Return (x, y) of the center of cell containing provided text 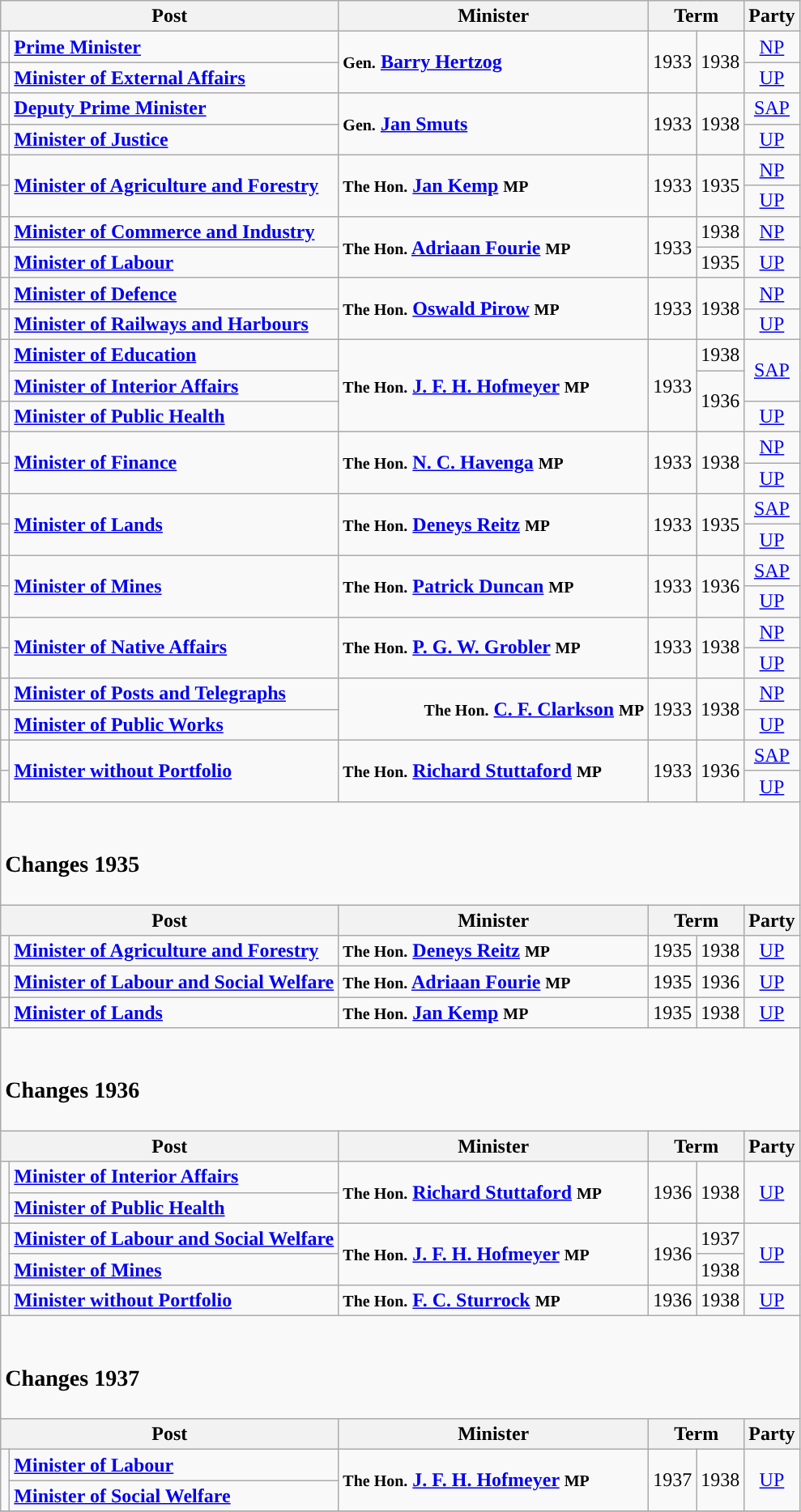
Changes 1936 (400, 1080)
The Hon. P. G. W. Grobler MP (494, 648)
Deputy Prime Minister (174, 108)
Minister of Education (174, 355)
Changes 1935 (400, 853)
Minister of Public Works (174, 724)
The Hon. C. F. Clarkson MP (494, 709)
Minister of Justice (174, 139)
The Hon. Oswald Pirow MP (494, 308)
Minister of Posts and Telegraphs (174, 694)
Minister of Railways and Harbours (174, 324)
Gen. Jan Smuts (494, 124)
Minister of Native Affairs (174, 648)
Prime Minister (174, 47)
Gen. Barry Hertzog (494, 62)
Minister of External Affairs (174, 78)
The Hon. F. C. Sturrock MP (494, 1300)
Changes 1937 (400, 1366)
Minister of Commerce and Industry (174, 231)
Minister of Defence (174, 293)
The Hon. N. C. Havenga MP (494, 463)
Minister of Finance (174, 463)
Minister of Social Welfare (174, 1496)
The Hon. Patrick Duncan MP (494, 586)
